Identify which cell holds the provided text, then report its (x, y) central coordinate. 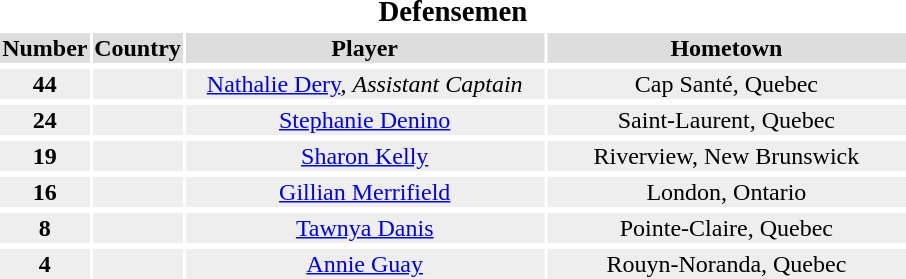
Rouyn-Noranda, Quebec (726, 264)
Nathalie Dery, Assistant Captain (364, 84)
8 (45, 228)
Sharon Kelly (364, 156)
Tawnya Danis (364, 228)
Gillian Merrifield (364, 192)
4 (45, 264)
Player (364, 48)
Annie Guay (364, 264)
Pointe-Claire, Quebec (726, 228)
16 (45, 192)
19 (45, 156)
44 (45, 84)
Saint-Laurent, Quebec (726, 120)
24 (45, 120)
Country (138, 48)
Hometown (726, 48)
Cap Santé, Quebec (726, 84)
Number (45, 48)
London, Ontario (726, 192)
Stephanie Denino (364, 120)
Riverview, New Brunswick (726, 156)
